Find where the given text appears and provide that cell's center as [x, y] coordinate. 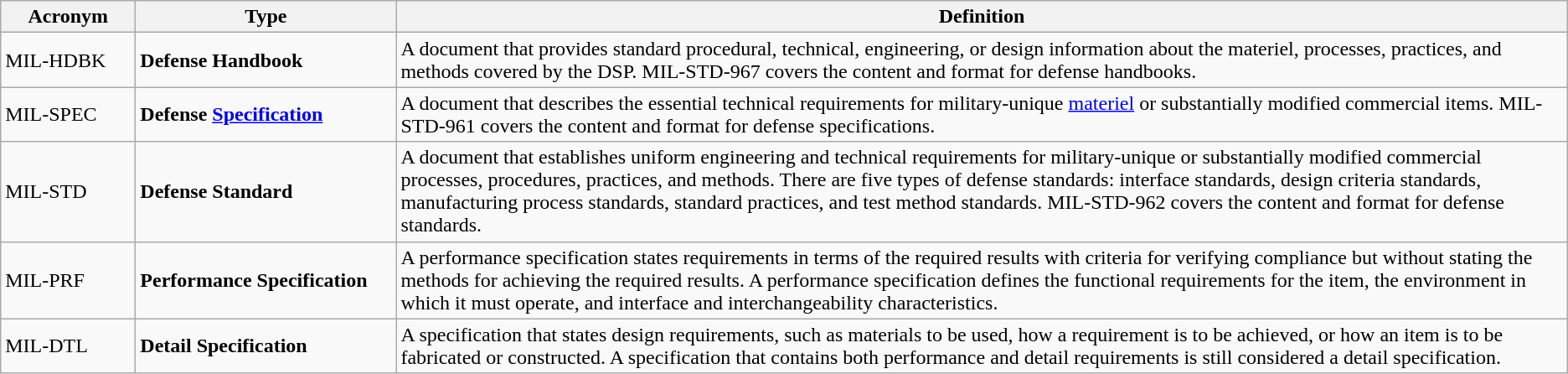
Definition [982, 17]
Acronym [69, 17]
Defense Specification [266, 114]
Defense Standard [266, 191]
MIL-SPEC [69, 114]
Defense Handbook [266, 60]
MIL-HDBK [69, 60]
MIL-PRF [69, 280]
MIL-STD [69, 191]
Performance Specification [266, 280]
Detail Specification [266, 345]
MIL-DTL [69, 345]
Type [266, 17]
